Find where the given text appears and provide that cell's center as [x, y] coordinate. 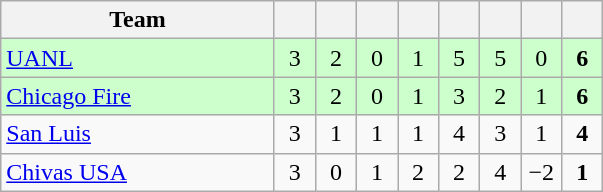
San Luis [138, 134]
Team [138, 20]
Chivas USA [138, 172]
Chicago Fire [138, 96]
−2 [542, 172]
UANL [138, 58]
